Locate the cell with the specified text and output its [X, Y] center coordinate. 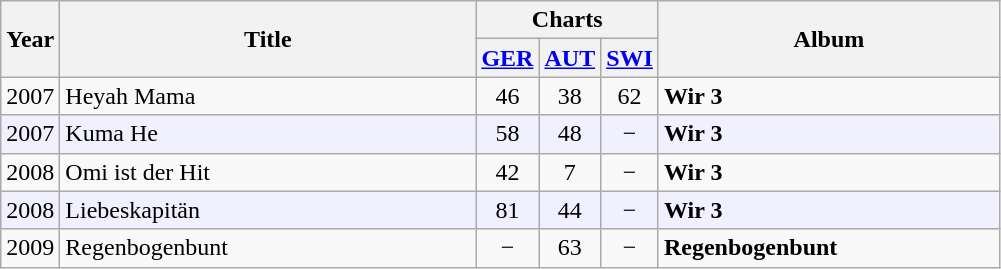
Kuma He [268, 134]
AUT [570, 58]
81 [508, 210]
Omi ist der Hit [268, 172]
2009 [30, 248]
GER [508, 58]
Album [828, 39]
Heyah Mama [268, 96]
Year [30, 39]
44 [570, 210]
Charts [568, 20]
38 [570, 96]
7 [570, 172]
46 [508, 96]
42 [508, 172]
63 [570, 248]
Liebeskapitän [268, 210]
SWI [630, 58]
58 [508, 134]
48 [570, 134]
62 [630, 96]
Title [268, 39]
